Detect which cell encompasses the target text, then output its [x, y] center coordinate. 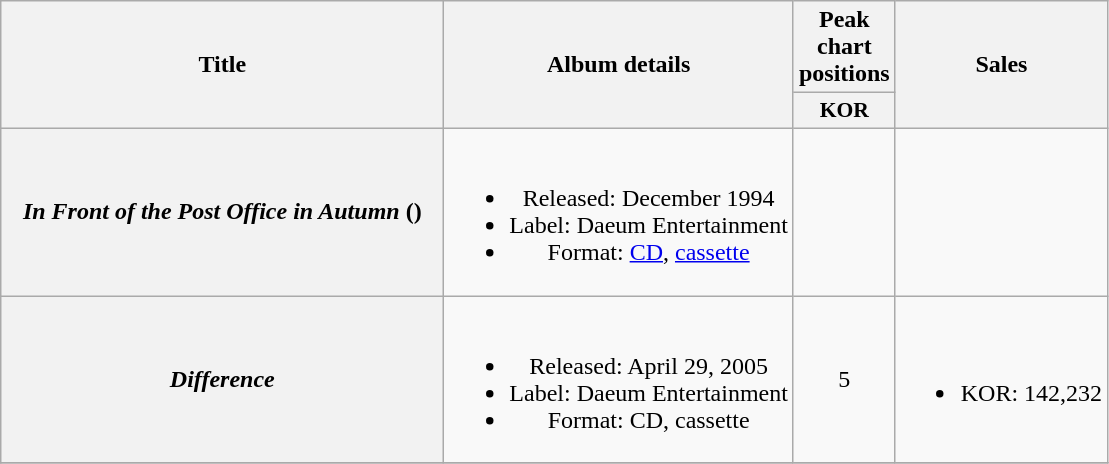
Title [222, 65]
Difference [222, 380]
In Front of the Post Office in Autumn () [222, 212]
Released: April 29, 2005Label: Daeum EntertainmentFormat: CD, cassette [619, 380]
KOR [844, 111]
KOR: 142,232 [1001, 380]
Sales [1001, 65]
Peak chart positions [844, 47]
Released: December 1994Label: Daeum EntertainmentFormat: CD, cassette [619, 212]
5 [844, 380]
Album details [619, 65]
